From the cell containing the given text, extract its center point as [x, y] coordinate. 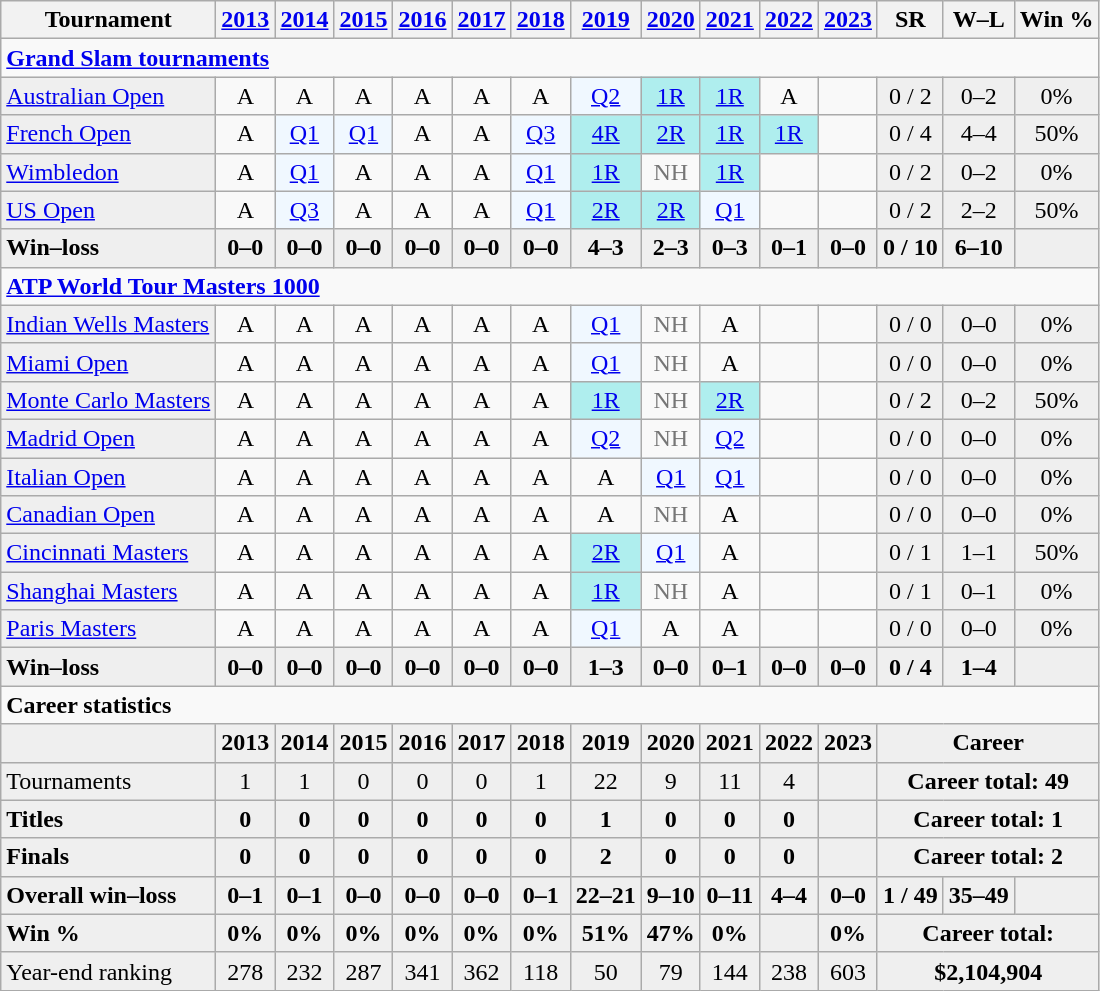
Career total: [988, 933]
0–11 [730, 895]
Tournament [108, 20]
Career total: 2 [988, 857]
Titles [108, 819]
Monte Carlo Masters [108, 400]
118 [540, 971]
$2,104,904 [988, 971]
47% [670, 933]
22–21 [606, 895]
1–4 [978, 667]
Career total: 49 [988, 781]
0–3 [730, 248]
79 [670, 971]
Italian Open [108, 477]
Indian Wells Masters [108, 324]
2–3 [670, 248]
Overall win–loss [108, 895]
4 [788, 781]
Canadian Open [108, 515]
144 [730, 971]
341 [422, 971]
4R [606, 134]
232 [304, 971]
1 / 49 [910, 895]
Paris Masters [108, 629]
35–49 [978, 895]
11 [730, 781]
2 [606, 857]
238 [788, 971]
287 [364, 971]
278 [246, 971]
9 [670, 781]
Madrid Open [108, 438]
22 [606, 781]
Tournaments [108, 781]
Cincinnati Masters [108, 553]
Wimbledon [108, 172]
362 [482, 971]
4–3 [606, 248]
0 / 10 [910, 248]
603 [848, 971]
2–2 [978, 210]
ATP World Tour Masters 1000 [550, 286]
Australian Open [108, 96]
French Open [108, 134]
1–1 [978, 553]
Finals [108, 857]
W–L [978, 20]
Miami Open [108, 362]
6–10 [978, 248]
50 [606, 971]
Career [988, 743]
US Open [108, 210]
Career total: 1 [988, 819]
51% [606, 933]
Grand Slam tournaments [550, 58]
Year-end ranking [108, 971]
1–3 [606, 667]
Career statistics [550, 705]
SR [910, 20]
Shanghai Masters [108, 591]
9–10 [670, 895]
